From the cell containing the given text, extract its center point as [x, y] coordinate. 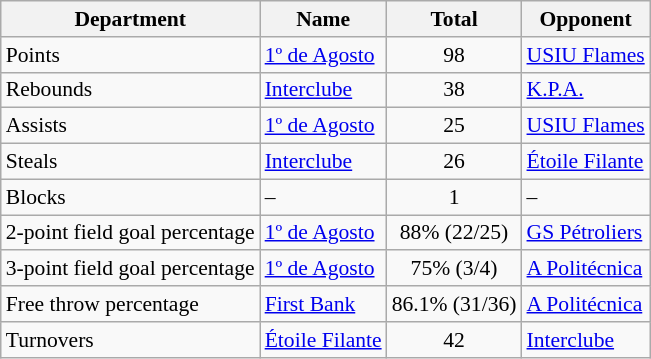
Name [324, 19]
25 [454, 126]
42 [454, 340]
38 [454, 90]
88% (22/25) [454, 233]
1 [454, 197]
First Bank [324, 304]
Blocks [130, 197]
86.1% (31/36) [454, 304]
98 [454, 55]
3-point field goal percentage [130, 269]
Opponent [585, 19]
Steals [130, 162]
Department [130, 19]
Free throw percentage [130, 304]
Points [130, 55]
GS Pétroliers [585, 233]
2-point field goal percentage [130, 233]
75% (3/4) [454, 269]
Turnovers [130, 340]
Assists [130, 126]
Total [454, 19]
K.P.A. [585, 90]
Rebounds [130, 90]
26 [454, 162]
